Locate the cell with the specified text and output its (X, Y) center coordinate. 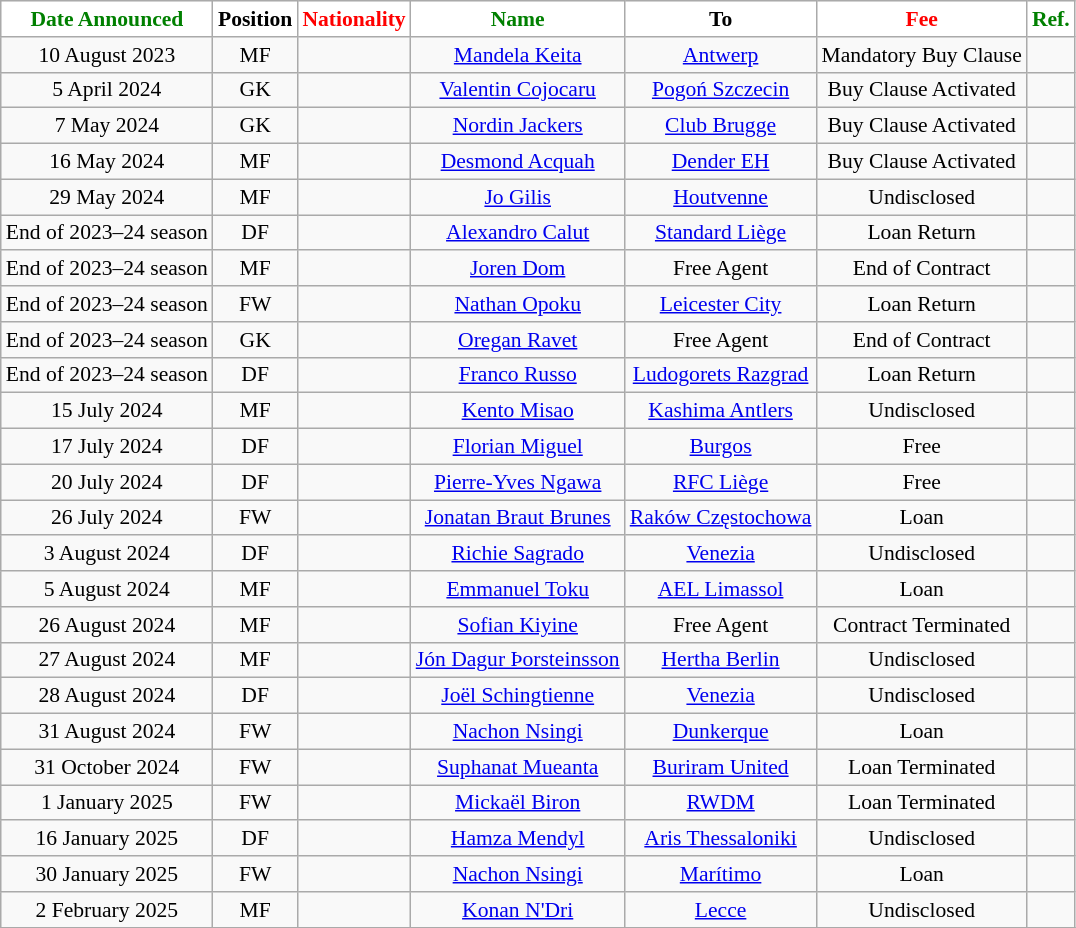
26 July 2024 (107, 518)
Burgos (721, 447)
Suphanat Mueanta (518, 767)
Dender EH (721, 162)
Kento Misao (518, 411)
Buriram United (721, 767)
27 August 2024 (107, 660)
Marítimo (721, 874)
Oregan Ravet (518, 340)
RWDM (721, 803)
Lecce (721, 910)
Fee (921, 19)
Contract Terminated (921, 625)
15 July 2024 (107, 411)
31 October 2024 (107, 767)
Mandatory Buy Clause (921, 55)
Position (255, 19)
Club Brugge (721, 126)
Ref. (1051, 19)
1 January 2025 (107, 803)
Aris Thessaloniki (721, 839)
Franco Russo (518, 375)
26 August 2024 (107, 625)
Antwerp (721, 55)
Mickaël Biron (518, 803)
Jo Gilis (518, 197)
16 May 2024 (107, 162)
Jón Dagur Þorsteinsson (518, 660)
RFC Liège (721, 482)
17 July 2024 (107, 447)
31 August 2024 (107, 732)
Nathan Opoku (518, 304)
AEL Limassol (721, 589)
Kashima Antlers (721, 411)
Nordin Jackers (518, 126)
To (721, 19)
Hamza Mendyl (518, 839)
29 May 2024 (107, 197)
Pogoń Szczecin (721, 90)
Raków Częstochowa (721, 518)
Pierre-Yves Ngawa (518, 482)
10 August 2023 (107, 55)
Konan N'Dri (518, 910)
Valentin Cojocaru (518, 90)
Emmanuel Toku (518, 589)
2 February 2025 (107, 910)
Ludogorets Razgrad (721, 375)
Desmond Acquah (518, 162)
Hertha Berlin (721, 660)
Sofian Kiyine (518, 625)
Nationality (354, 19)
Leicester City (721, 304)
Joël Schingtienne (518, 696)
Richie Sagrado (518, 554)
Joren Dom (518, 269)
16 January 2025 (107, 839)
28 August 2024 (107, 696)
5 August 2024 (107, 589)
Dunkerque (721, 732)
Houtvenne (721, 197)
5 April 2024 (107, 90)
Standard Liège (721, 233)
Name (518, 19)
Date Announced (107, 19)
Alexandro Calut (518, 233)
Jonatan Braut Brunes (518, 518)
Mandela Keita (518, 55)
3 August 2024 (107, 554)
Florian Miguel (518, 447)
7 May 2024 (107, 126)
30 January 2025 (107, 874)
20 July 2024 (107, 482)
